Capture the cell that displays the provided text and extract its [x, y] central coordinate. 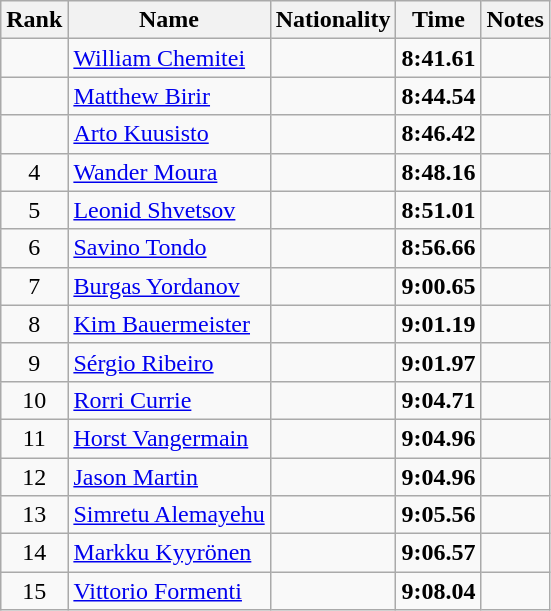
Leonid Shvetsov [169, 210]
Jason Martin [169, 477]
Kim Bauermeister [169, 324]
William Chemitei [169, 58]
5 [34, 210]
Notes [515, 20]
Vittorio Formenti [169, 591]
Wander Moura [169, 172]
Simretu Alemayehu [169, 515]
6 [34, 248]
9 [34, 362]
7 [34, 286]
9:01.97 [438, 362]
9:00.65 [438, 286]
Time [438, 20]
Arto Kuusisto [169, 134]
4 [34, 172]
Markku Kyyrönen [169, 553]
9:05.56 [438, 515]
Horst Vangermain [169, 438]
Nationality [333, 20]
14 [34, 553]
Matthew Birir [169, 96]
13 [34, 515]
Rorri Currie [169, 400]
9:04.71 [438, 400]
11 [34, 438]
10 [34, 400]
8:51.01 [438, 210]
8:56.66 [438, 248]
8 [34, 324]
9:08.04 [438, 591]
9:01.19 [438, 324]
Savino Tondo [169, 248]
Sérgio Ribeiro [169, 362]
12 [34, 477]
Burgas Yordanov [169, 286]
15 [34, 591]
Rank [34, 20]
8:44.54 [438, 96]
8:48.16 [438, 172]
Name [169, 20]
8:46.42 [438, 134]
8:41.61 [438, 58]
9:06.57 [438, 553]
